Provide the [x, y] coordinate of the cell's center where the given text is located.  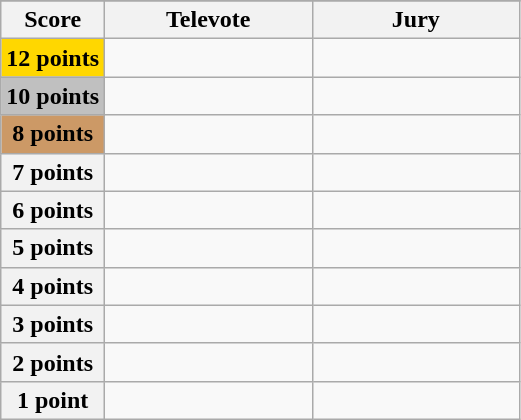
12 points [53, 58]
2 points [53, 362]
6 points [53, 210]
Score [53, 20]
10 points [53, 96]
1 point [53, 400]
Jury [416, 20]
7 points [53, 172]
5 points [53, 248]
3 points [53, 324]
Televote [209, 20]
4 points [53, 286]
8 points [53, 134]
